Extract the (x, y) coordinate from the center of the cell holding the provided text.  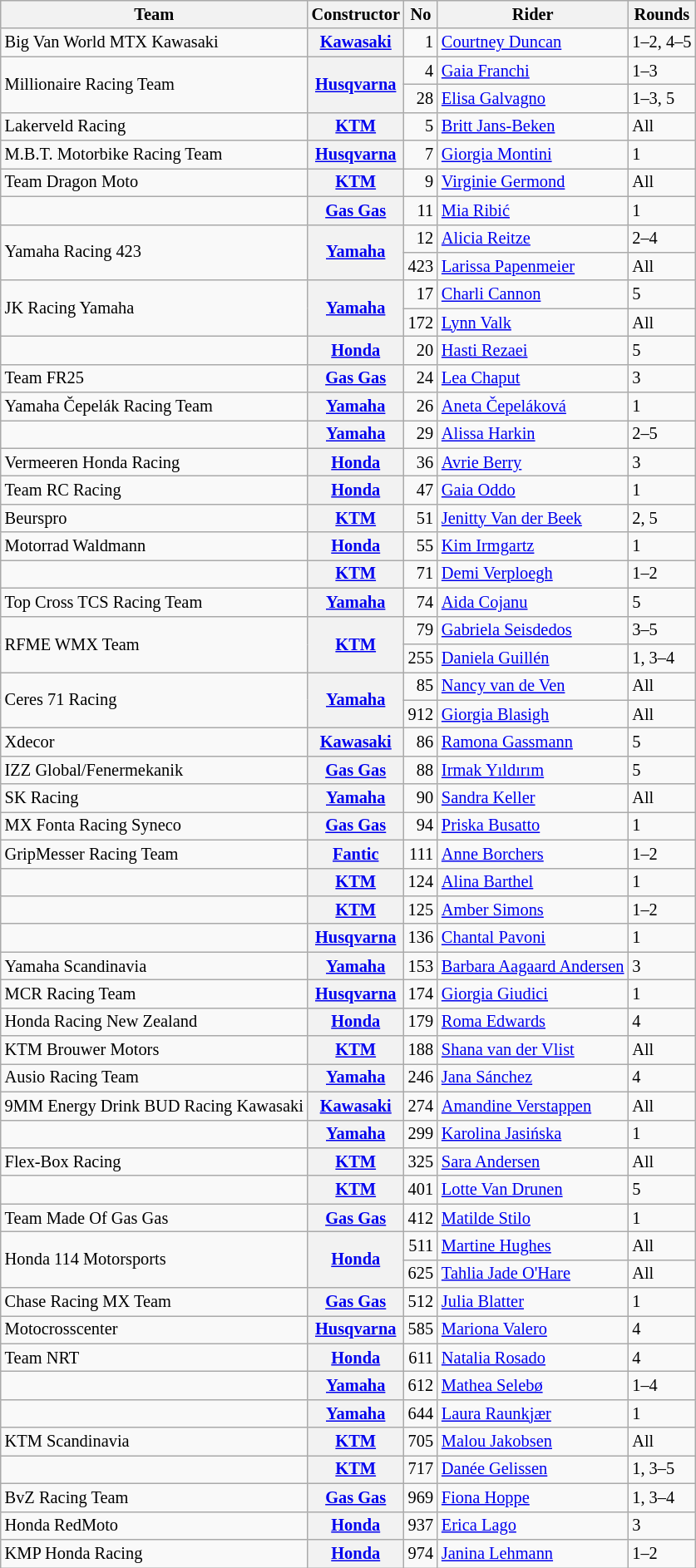
1–2, 4–5 (662, 42)
299 (421, 1134)
325 (421, 1161)
Team (155, 14)
Jana Sánchez (532, 1077)
511 (421, 1245)
Larissa Papenmeier (532, 266)
412 (421, 1218)
153 (421, 966)
Big Van World MTX Kawasaki (155, 42)
Daniela Guillén (532, 658)
KTM Brouwer Motors (155, 1050)
Charli Cannon (532, 294)
Julia Blatter (532, 1302)
9 (421, 182)
Courtney Duncan (532, 42)
Nancy van de Ven (532, 686)
2–5 (662, 434)
274 (421, 1106)
912 (421, 714)
Karolina Jasińska (532, 1134)
3–5 (662, 630)
Team Dragon Moto (155, 182)
BvZ Racing Team (155, 1497)
179 (421, 1022)
JK Racing Yamaha (155, 308)
Fantic (356, 854)
1–3 (662, 71)
MCR Racing Team (155, 994)
Danée Gelissen (532, 1469)
55 (421, 546)
Sandra Keller (532, 798)
KMP Honda Racing (155, 1553)
71 (421, 574)
Lea Chaput (532, 378)
Alicia Reitze (532, 239)
188 (421, 1050)
Xdecor (155, 742)
94 (421, 826)
Millionaire Racing Team (155, 85)
Aneta Čepeláková (532, 407)
Yamaha Scandinavia (155, 966)
717 (421, 1469)
No (421, 14)
Fiona Hoppe (532, 1497)
969 (421, 1497)
Chase Racing MX Team (155, 1302)
KTM Scandinavia (155, 1442)
Giorgia Giudici (532, 994)
Martine Hughes (532, 1245)
79 (421, 630)
26 (421, 407)
512 (421, 1302)
Team FR25 (155, 378)
Alina Barthel (532, 882)
255 (421, 658)
12 (421, 239)
246 (421, 1077)
Malou Jakobsen (532, 1442)
125 (421, 910)
47 (421, 490)
28 (421, 98)
51 (421, 518)
Gaia Franchi (532, 71)
IZZ Global/Fenermekanik (155, 770)
Beurspro (155, 518)
Yamaha Čepelák Racing Team (155, 407)
74 (421, 602)
401 (421, 1190)
36 (421, 462)
Erica Lago (532, 1526)
Chantal Pavoni (532, 938)
Honda Racing New Zealand (155, 1022)
705 (421, 1442)
Motorrad Waldmann (155, 546)
974 (421, 1553)
625 (421, 1274)
136 (421, 938)
17 (421, 294)
85 (421, 686)
Alissa Harkin (532, 434)
Gaia Oddo (532, 490)
M.B.T. Motorbike Racing Team (155, 155)
7 (421, 155)
Ausio Racing Team (155, 1077)
Tahlia Jade O'Hare (532, 1274)
Honda RedMoto (155, 1526)
111 (421, 854)
2, 5 (662, 518)
124 (421, 882)
Hasti Rezaei (532, 350)
Lynn Valk (532, 323)
Gabriela Seisdedos (532, 630)
Motocrosscenter (155, 1329)
Team RC Racing (155, 490)
Team Made Of Gas Gas (155, 1218)
2–4 (662, 239)
Mia Ribić (532, 210)
Top Cross TCS Racing Team (155, 602)
Constructor (356, 14)
Rider (532, 14)
Yamaha Racing 423 (155, 253)
1–3, 5 (662, 98)
Anne Borchers (532, 854)
RFME WMX Team (155, 643)
612 (421, 1386)
Kim Irmgartz (532, 546)
Amber Simons (532, 910)
9MM Energy Drink BUD Racing Kawasaki (155, 1106)
SK Racing (155, 798)
90 (421, 798)
Sara Andersen (532, 1161)
Elisa Galvagno (532, 98)
24 (421, 378)
Shana van der Vlist (532, 1050)
Honda 114 Motorsports (155, 1259)
Natalia Rosado (532, 1358)
644 (421, 1413)
Demi Verploegh (532, 574)
172 (421, 323)
Virginie Germond (532, 182)
11 (421, 210)
GripMesser Racing Team (155, 854)
Avrie Berry (532, 462)
Laura Raunkjær (532, 1413)
Mathea Selebø (532, 1386)
Giorgia Blasigh (532, 714)
Aida Cojanu (532, 602)
86 (421, 742)
Giorgia Montini (532, 155)
585 (421, 1329)
423 (421, 266)
Roma Edwards (532, 1022)
MX Fonta Racing Syneco (155, 826)
29 (421, 434)
Britt Jans-Beken (532, 126)
Flex-Box Racing (155, 1161)
Amandine Verstappen (532, 1106)
Lakerveld Racing (155, 126)
Rounds (662, 14)
1, 3–5 (662, 1469)
Team NRT (155, 1358)
Lotte Van Drunen (532, 1190)
Barbara Aagaard Andersen (532, 966)
20 (421, 350)
611 (421, 1358)
1–4 (662, 1386)
937 (421, 1526)
Vermeeren Honda Racing (155, 462)
Ceres 71 Racing (155, 700)
Irmak Yıldırım (532, 770)
174 (421, 994)
Mariona Valero (532, 1329)
Matilde Stilo (532, 1218)
Jenitty Van der Beek (532, 518)
Janina Lehmann (532, 1553)
Priska Busatto (532, 826)
Ramona Gassmann (532, 742)
88 (421, 770)
